Identify which cell holds the provided text, then report its [X, Y] central coordinate. 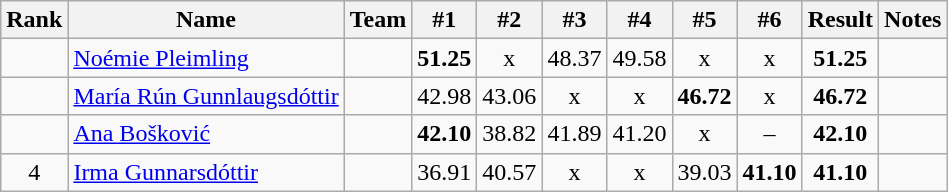
42.98 [444, 96]
#2 [510, 20]
Result [840, 20]
Name [206, 20]
Team [378, 20]
Rank [34, 20]
41.89 [574, 134]
Noémie Pleimling [206, 58]
María Rún Gunnlaugsdóttir [206, 96]
Ana Bošković [206, 134]
– [770, 134]
43.06 [510, 96]
4 [34, 172]
38.82 [510, 134]
39.03 [704, 172]
41.20 [640, 134]
Irma Gunnarsdóttir [206, 172]
#4 [640, 20]
49.58 [640, 58]
#6 [770, 20]
36.91 [444, 172]
40.57 [510, 172]
48.37 [574, 58]
#1 [444, 20]
#3 [574, 20]
Notes [913, 20]
#5 [704, 20]
